Scan for the cell matching the given text and deliver its [x, y] coordinate at center. 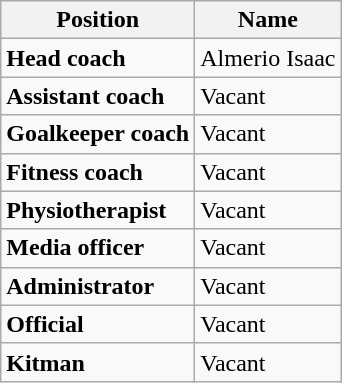
Physiotherapist [98, 210]
Administrator [98, 286]
Almerio Isaac [268, 58]
Fitness coach [98, 172]
Official [98, 324]
Kitman [98, 362]
Head coach [98, 58]
Goalkeeper coach [98, 134]
Media officer [98, 248]
Name [268, 20]
Position [98, 20]
Assistant coach [98, 96]
